Detect which cell encompasses the target text, then output its [x, y] center coordinate. 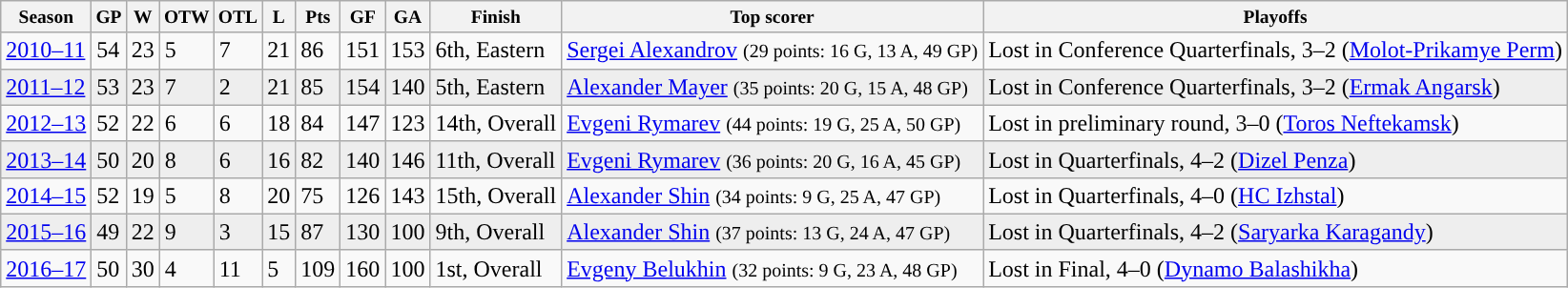
126 [362, 195]
14th, Overall [496, 123]
2011–12 [46, 87]
30 [143, 268]
123 [408, 123]
GP [109, 17]
5th, Eastern [496, 87]
Lost in preliminary round, 3–0 (Toros Neftekamsk) [1276, 123]
151 [362, 51]
Alexander Shin (37 points: 13 G, 24 A, 47 GP) [773, 232]
2015–16 [46, 232]
160 [362, 268]
75 [319, 195]
15th, Overall [496, 195]
Evgeni Rymarev (44 points: 19 G, 25 A, 50 GP) [773, 123]
GF [362, 17]
2012–13 [46, 123]
154 [362, 87]
Evgeny Belukhin (32 points: 9 G, 23 A, 48 GP) [773, 268]
W [143, 17]
16 [279, 159]
2014–15 [46, 195]
153 [408, 51]
2010–11 [46, 51]
18 [279, 123]
Lost in Conference Quarterfinals, 3–2 (Molot-Prikamye Perm) [1276, 51]
53 [109, 87]
Top scorer [773, 17]
49 [109, 232]
Season [46, 17]
82 [319, 159]
9 [187, 232]
Evgeni Rymarev (36 points: 20 G, 16 A, 45 GP) [773, 159]
Finish [496, 17]
11 [237, 268]
GA [408, 17]
15 [279, 232]
Alexander Shin (34 points: 9 G, 25 A, 47 GP) [773, 195]
84 [319, 123]
Playoffs [1276, 17]
Lost in Final, 4–0 (Dynamo Balashikha) [1276, 268]
Lost in Quarterfinals, 4–0 (HC Izhstal) [1276, 195]
Alexander Mayer (35 points: 20 G, 15 A, 48 GP) [773, 87]
OTW [187, 17]
85 [319, 87]
OTL [237, 17]
1st, Overall [496, 268]
2013–14 [46, 159]
147 [362, 123]
54 [109, 51]
109 [319, 268]
4 [187, 268]
2 [237, 87]
9th, Overall [496, 232]
3 [237, 232]
L [279, 17]
Lost in Conference Quarterfinals, 3–2 (Ermak Angarsk) [1276, 87]
19 [143, 195]
146 [408, 159]
130 [362, 232]
Pts [319, 17]
87 [319, 232]
143 [408, 195]
86 [319, 51]
Lost in Quarterfinals, 4–2 (Dizel Penza) [1276, 159]
2016–17 [46, 268]
11th, Overall [496, 159]
Lost in Quarterfinals, 4–2 (Saryarka Karagandy) [1276, 232]
Sergei Alexandrov (29 points: 16 G, 13 A, 49 GP) [773, 51]
6th, Eastern [496, 51]
